Return (X, Y) of the center of cell containing provided text 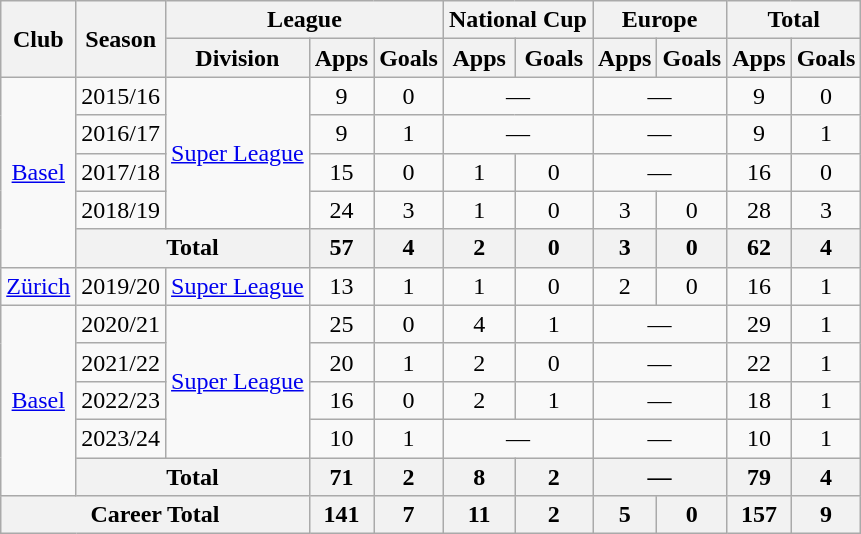
18 (759, 400)
29 (759, 324)
2023/24 (121, 438)
141 (341, 515)
Club (38, 39)
28 (759, 210)
2019/20 (121, 286)
Season (121, 39)
24 (341, 210)
2020/21 (121, 324)
5 (624, 515)
7 (409, 515)
57 (341, 248)
League (305, 20)
11 (479, 515)
22 (759, 362)
2016/17 (121, 134)
62 (759, 248)
157 (759, 515)
13 (341, 286)
2015/16 (121, 96)
71 (341, 477)
Zürich (38, 286)
Division (238, 58)
2018/19 (121, 210)
8 (479, 477)
15 (341, 172)
Europe (659, 20)
2022/23 (121, 400)
79 (759, 477)
Career Total (155, 515)
25 (341, 324)
2017/18 (121, 172)
National Cup (518, 20)
20 (341, 362)
2021/22 (121, 362)
